Determine the [X, Y] coordinate at the center of the cell enclosing the given text.  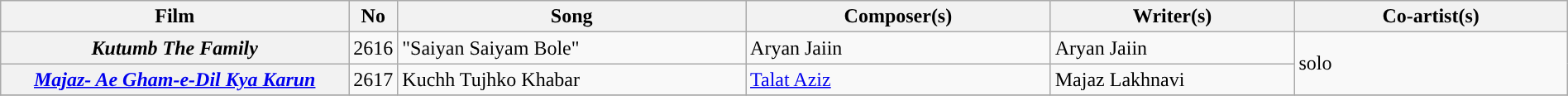
Song [572, 17]
"Saiyan Saiyam Bole" [572, 48]
Co-artist(s) [1431, 17]
2617 [374, 79]
2616 [374, 48]
Composer(s) [898, 17]
solo [1431, 64]
No [374, 17]
Majaz Lakhnavi [1173, 79]
Kuchh Tujhko Khabar [572, 79]
Film [175, 17]
Majaz- Ae Gham-e-Dil Kya Karun [175, 79]
Talat Aziz [898, 79]
Writer(s) [1173, 17]
Kutumb The Family [175, 48]
